Detect which cell encompasses the target text, then output its [X, Y] center coordinate. 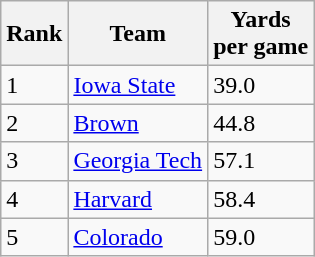
5 [34, 237]
44.8 [261, 123]
Yardsper game [261, 34]
4 [34, 199]
57.1 [261, 161]
Team [138, 34]
1 [34, 85]
Colorado [138, 237]
2 [34, 123]
Georgia Tech [138, 161]
3 [34, 161]
Brown [138, 123]
Iowa State [138, 85]
Harvard [138, 199]
39.0 [261, 85]
59.0 [261, 237]
Rank [34, 34]
58.4 [261, 199]
